Return [X, Y] of the center of cell containing provided text 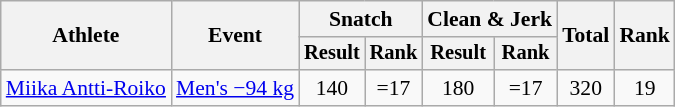
Miika Antti-Roiko [86, 88]
19 [644, 88]
320 [586, 88]
Men's −94 kg [235, 88]
Athlete [86, 36]
180 [458, 88]
Snatch [360, 19]
Clean & Jerk [490, 19]
Event [235, 36]
140 [332, 88]
Total [586, 36]
